Output the (x, y) coordinate of the center of the cell containing the given text.  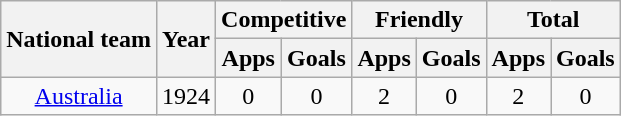
Friendly (419, 20)
Total (553, 20)
National team (79, 39)
1924 (186, 96)
Year (186, 39)
Australia (79, 96)
Competitive (284, 20)
